Determine the [X, Y] coordinate at the center of the cell enclosing the given text.  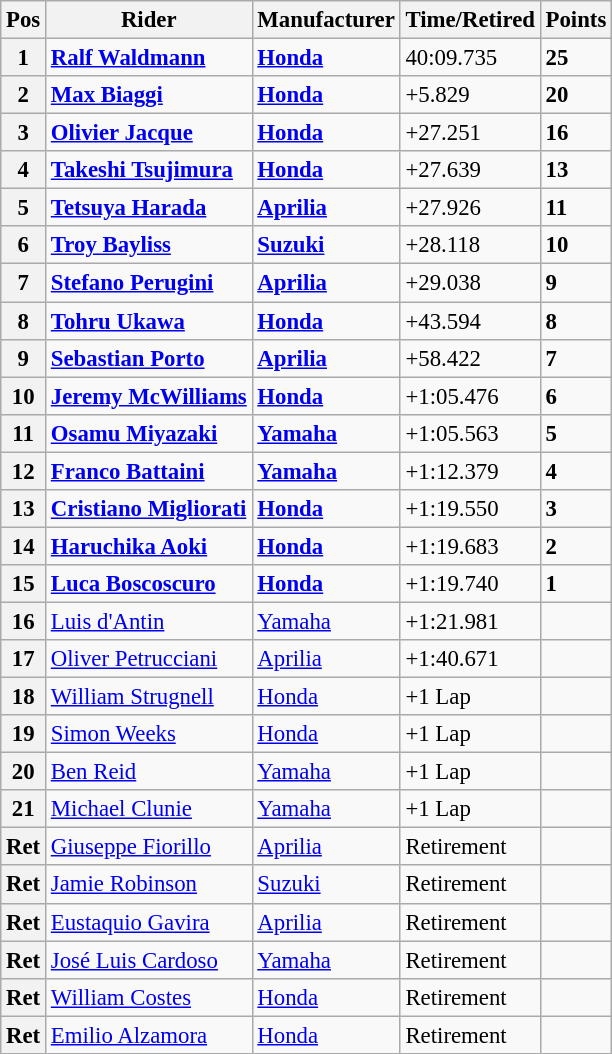
Ben Reid [150, 772]
Ralf Waldmann [150, 58]
Olivier Jacque [150, 133]
Pos [24, 20]
+1:40.671 [470, 659]
William Costes [150, 997]
+1:05.563 [470, 433]
Manufacturer [326, 20]
Troy Bayliss [150, 245]
+58.422 [470, 358]
+1:12.379 [470, 471]
17 [24, 659]
Haruchika Aoki [150, 546]
Points [576, 20]
Jeremy McWilliams [150, 396]
Stefano Perugini [150, 283]
+27.926 [470, 208]
+43.594 [470, 321]
19 [24, 734]
12 [24, 471]
+27.251 [470, 133]
Oliver Petrucciani [150, 659]
Jamie Robinson [150, 885]
+29.038 [470, 283]
Cristiano Migliorati [150, 509]
Max Biaggi [150, 95]
Takeshi Tsujimura [150, 170]
+28.118 [470, 245]
+27.639 [470, 170]
+1:19.683 [470, 546]
21 [24, 809]
Luca Boscoscuro [150, 584]
Michael Clunie [150, 809]
William Strugnell [150, 697]
14 [24, 546]
25 [576, 58]
Tohru Ukawa [150, 321]
Osamu Miyazaki [150, 433]
Sebastian Porto [150, 358]
Emilio Alzamora [150, 1035]
Giuseppe Fiorillo [150, 847]
Simon Weeks [150, 734]
+1:05.476 [470, 396]
+5.829 [470, 95]
+1:19.550 [470, 509]
Franco Battaini [150, 471]
Tetsuya Harada [150, 208]
18 [24, 697]
José Luis Cardoso [150, 960]
Time/Retired [470, 20]
15 [24, 584]
+1:19.740 [470, 584]
Luis d'Antin [150, 621]
40:09.735 [470, 58]
Eustaquio Gavira [150, 922]
Rider [150, 20]
+1:21.981 [470, 621]
